Return (X, Y) of the center of cell containing provided text 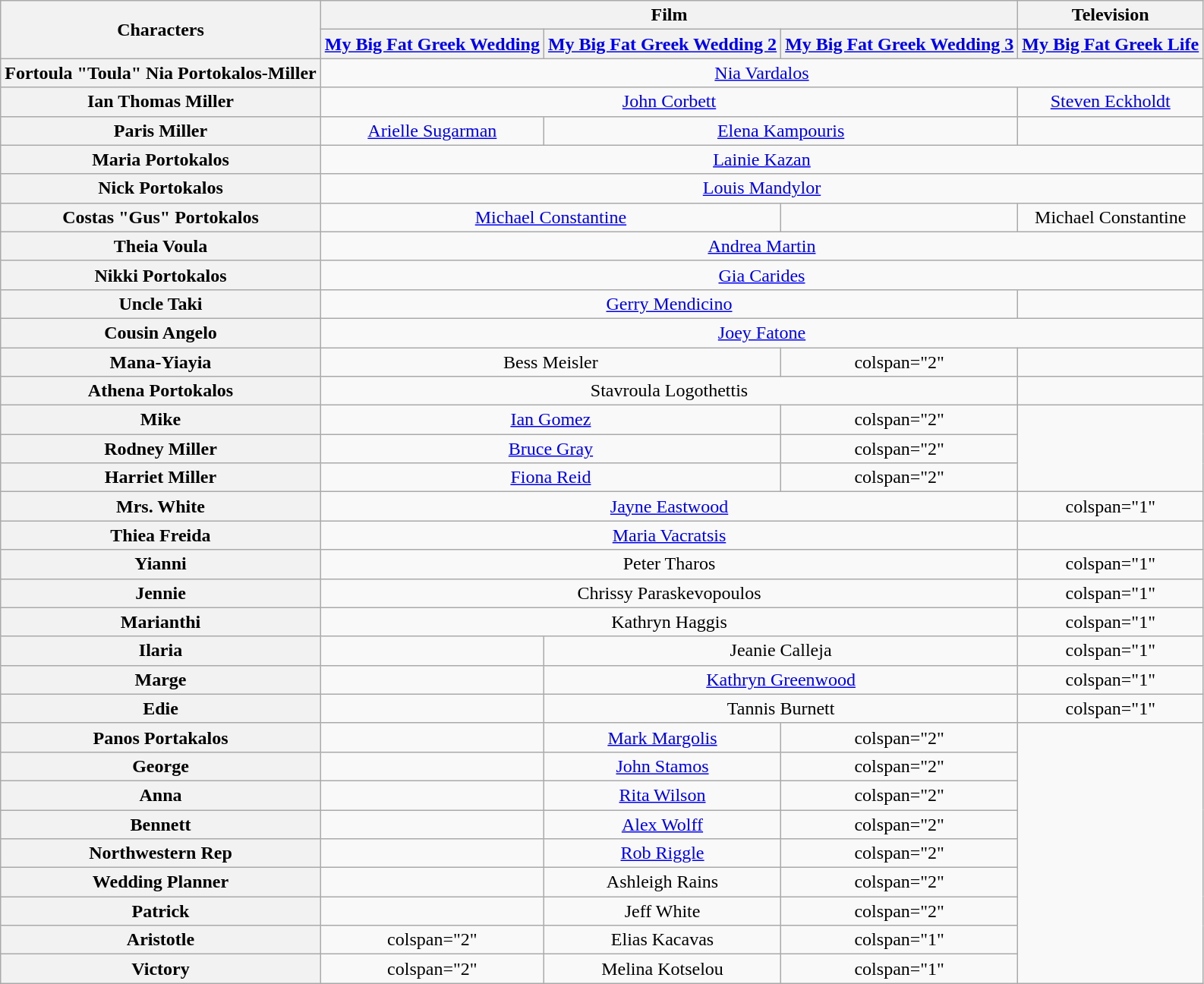
Anna (161, 795)
Bruce Gray (550, 449)
Fiona Reid (550, 478)
Edie (161, 708)
Nick Portokalos (161, 188)
Mark Margolis (662, 737)
Kathryn Greenwood (780, 680)
Maria Vacratsis (670, 535)
Jeanie Calleja (780, 651)
Joey Fatone (761, 333)
Nikki Portokalos (161, 275)
Gerry Mendicino (670, 304)
Peter Tharos (670, 564)
John Corbett (670, 102)
Characters (161, 30)
Ilaria (161, 651)
Kathryn Haggis (670, 622)
Nia Vardalos (761, 73)
Yianni (161, 564)
Bess Meisler (550, 362)
Theia Voula (161, 246)
Ashleigh Rains (662, 882)
Costas "Gus" Portokalos (161, 217)
Panos Portakalos (161, 737)
Marge (161, 680)
Lainie Kazan (761, 159)
My Big Fat Greek Wedding (432, 44)
Alex Wolff (662, 824)
Steven Eckholdt (1111, 102)
Louis Mandylor (761, 188)
Athena Portokalos (161, 391)
Rodney Miller (161, 449)
Fortoula "Toula" Nia Portokalos-Miller (161, 73)
Marianthi (161, 622)
Ian Thomas Miller (161, 102)
My Big Fat Greek Wedding 3 (900, 44)
Uncle Taki (161, 304)
Gia Carides (761, 275)
Wedding Planner (161, 882)
Television (1111, 15)
Tannis Burnett (780, 708)
Arielle Sugarman (432, 131)
Jeff White (662, 911)
Bennett (161, 824)
Patrick (161, 911)
My Big Fat Greek Wedding 2 (662, 44)
Paris Miller (161, 131)
Melina Kotselou (662, 969)
Elena Kampouris (780, 131)
Victory (161, 969)
Harriet Miller (161, 478)
Film (670, 15)
Jennie (161, 593)
Chrissy Paraskevopoulos (670, 593)
Andrea Martin (761, 246)
Northwestern Rep (161, 853)
John Stamos (662, 766)
Mrs. White (161, 506)
Thiea Freida (161, 535)
Stavroula Logothettis (670, 391)
Jayne Eastwood (670, 506)
Ian Gomez (550, 420)
Elias Kacavas (662, 940)
Maria Portokalos (161, 159)
Rita Wilson (662, 795)
Cousin Angelo (161, 333)
Mana-Yiayia (161, 362)
Rob Riggle (662, 853)
My Big Fat Greek Life (1111, 44)
Aristotle (161, 940)
Mike (161, 420)
George (161, 766)
